Pinpoint the cell where the given text exists, returning its [x, y] midpoint coordinate. 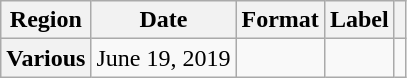
Date [164, 20]
June 19, 2019 [164, 58]
Region [46, 20]
Various [46, 58]
Label [359, 20]
Format [280, 20]
